Locate the cell with the specified text and output its (x, y) center coordinate. 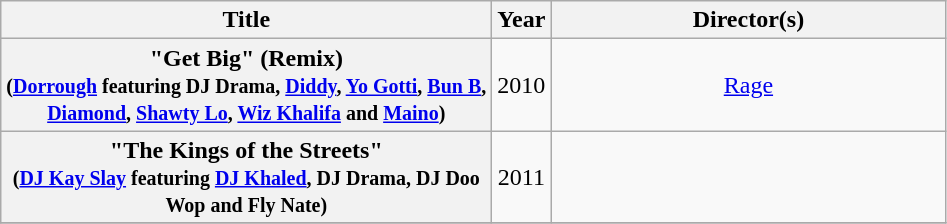
Title (246, 20)
2010 (522, 85)
Director(s) (748, 20)
"The Kings of the Streets"(DJ Kay Slay featuring DJ Khaled, DJ Drama, DJ Doo Wop and Fly Nate) (246, 177)
Year (522, 20)
2011 (522, 177)
Rage (748, 85)
"Get Big" (Remix)(Dorrough featuring DJ Drama, Diddy, Yo Gotti, Bun B, Diamond, Shawty Lo, Wiz Khalifa and Maino) (246, 85)
